Locate the cell with the specified text and output its (X, Y) center coordinate. 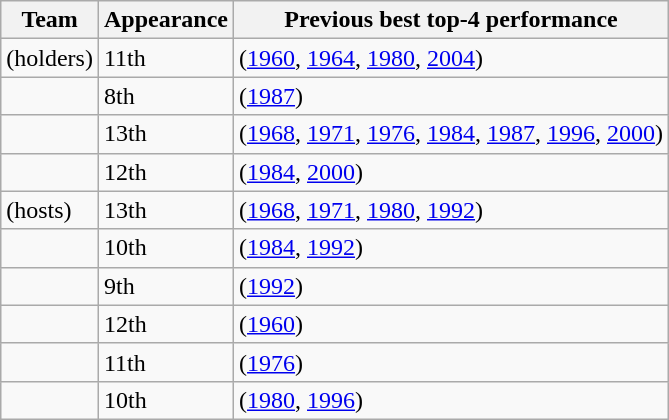
Appearance (166, 20)
(holders) (50, 58)
(1987) (452, 96)
(1968, 1971, 1976, 1984, 1987, 1996, 2000) (452, 134)
8th (166, 96)
(1984, 2000) (452, 172)
(1980, 1996) (452, 400)
(hosts) (50, 210)
9th (166, 286)
(1984, 1992) (452, 248)
Team (50, 20)
(1992) (452, 286)
(1976) (452, 362)
(1960) (452, 324)
(1968, 1971, 1980, 1992) (452, 210)
(1960, 1964, 1980, 2004) (452, 58)
Previous best top-4 performance (452, 20)
